Find where the given text appears and provide that cell's center as (x, y) coordinate. 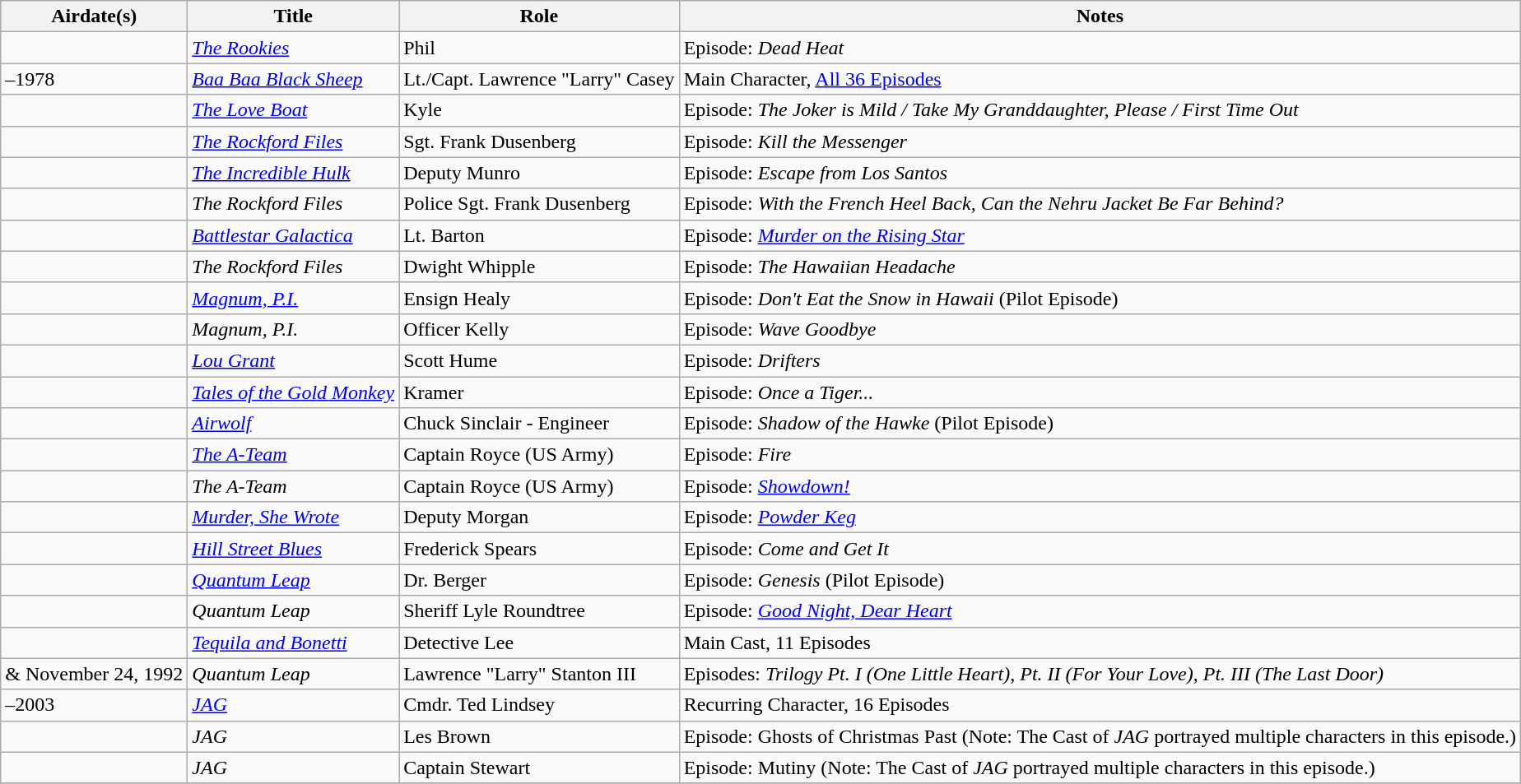
Title (293, 16)
Recurring Character, 16 Episodes (1100, 705)
Tales of the Gold Monkey (293, 392)
Chuck Sinclair - Engineer (540, 424)
Episode: Kill the Messenger (1100, 141)
Scott Hume (540, 360)
Hill Street Blues (293, 549)
Episode: Fire (1100, 455)
Deputy Munro (540, 173)
Phil (540, 48)
Kyle (540, 110)
Notes (1100, 16)
Frederick Spears (540, 549)
Episode: Dead Heat (1100, 48)
Battlestar Galactica (293, 235)
Police Sgt. Frank Dusenberg (540, 204)
Episode: Escape from Los Santos (1100, 173)
Episode: Good Night, Dear Heart (1100, 611)
Main Character, All 36 Episodes (1100, 79)
The Incredible Hulk (293, 173)
Episode: Powder Keg (1100, 517)
Episode: Murder on the Rising Star (1100, 235)
Tequila and Bonetti (293, 643)
Detective Lee (540, 643)
Baa Baa Black Sheep (293, 79)
Episode: Don't Eat the Snow in Hawaii (Pilot Episode) (1100, 298)
Episode: Genesis (Pilot Episode) (1100, 580)
Main Cast, 11 Episodes (1100, 643)
Lawrence "Larry" Stanton III (540, 674)
Officer Kelly (540, 329)
Lt./Capt. Lawrence "Larry" Casey (540, 79)
Ensign Healy (540, 298)
Episode: With the French Heel Back, Can the Nehru Jacket Be Far Behind? (1100, 204)
& November 24, 1992 (94, 674)
Deputy Morgan (540, 517)
Episode: Drifters (1100, 360)
Episode: Showdown! (1100, 486)
Episodes: Trilogy Pt. I (One Little Heart), Pt. II (For Your Love), Pt. III (The Last Door) (1100, 674)
Airwolf (293, 424)
Sheriff Lyle Roundtree (540, 611)
–2003 (94, 705)
The Love Boat (293, 110)
–1978 (94, 79)
Les Brown (540, 736)
Cmdr. Ted Lindsey (540, 705)
Sgt. Frank Dusenberg (540, 141)
Episode: Ghosts of Christmas Past (Note: The Cast of JAG portrayed multiple characters in this episode.) (1100, 736)
Episode: The Hawaiian Headache (1100, 267)
Episode: Shadow of the Hawke (Pilot Episode) (1100, 424)
Airdate(s) (94, 16)
Murder, She Wrote (293, 517)
Episode: Wave Goodbye (1100, 329)
Episode: The Joker is Mild / Take My Granddaughter, Please / First Time Out (1100, 110)
Role (540, 16)
Dr. Berger (540, 580)
Episode: Come and Get It (1100, 549)
Lou Grant (293, 360)
Dwight Whipple (540, 267)
Kramer (540, 392)
Lt. Barton (540, 235)
The Rookies (293, 48)
Episode: Once a Tiger... (1100, 392)
Episode: Mutiny (Note: The Cast of JAG portrayed multiple characters in this episode.) (1100, 768)
Captain Stewart (540, 768)
